Find where the given text appears and provide that cell's center as [x, y] coordinate. 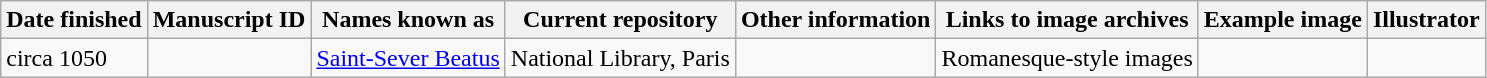
Saint-Sever Beatus [408, 58]
circa 1050 [74, 58]
Links to image archives [1067, 20]
Date finished [74, 20]
Romanesque-style images [1067, 58]
Manuscript ID [229, 20]
Names known as [408, 20]
Illustrator [1426, 20]
National Library, Paris [620, 58]
Other information [836, 20]
Example image [1282, 20]
Current repository [620, 20]
